Identify which cell holds the provided text, then report its [x, y] central coordinate. 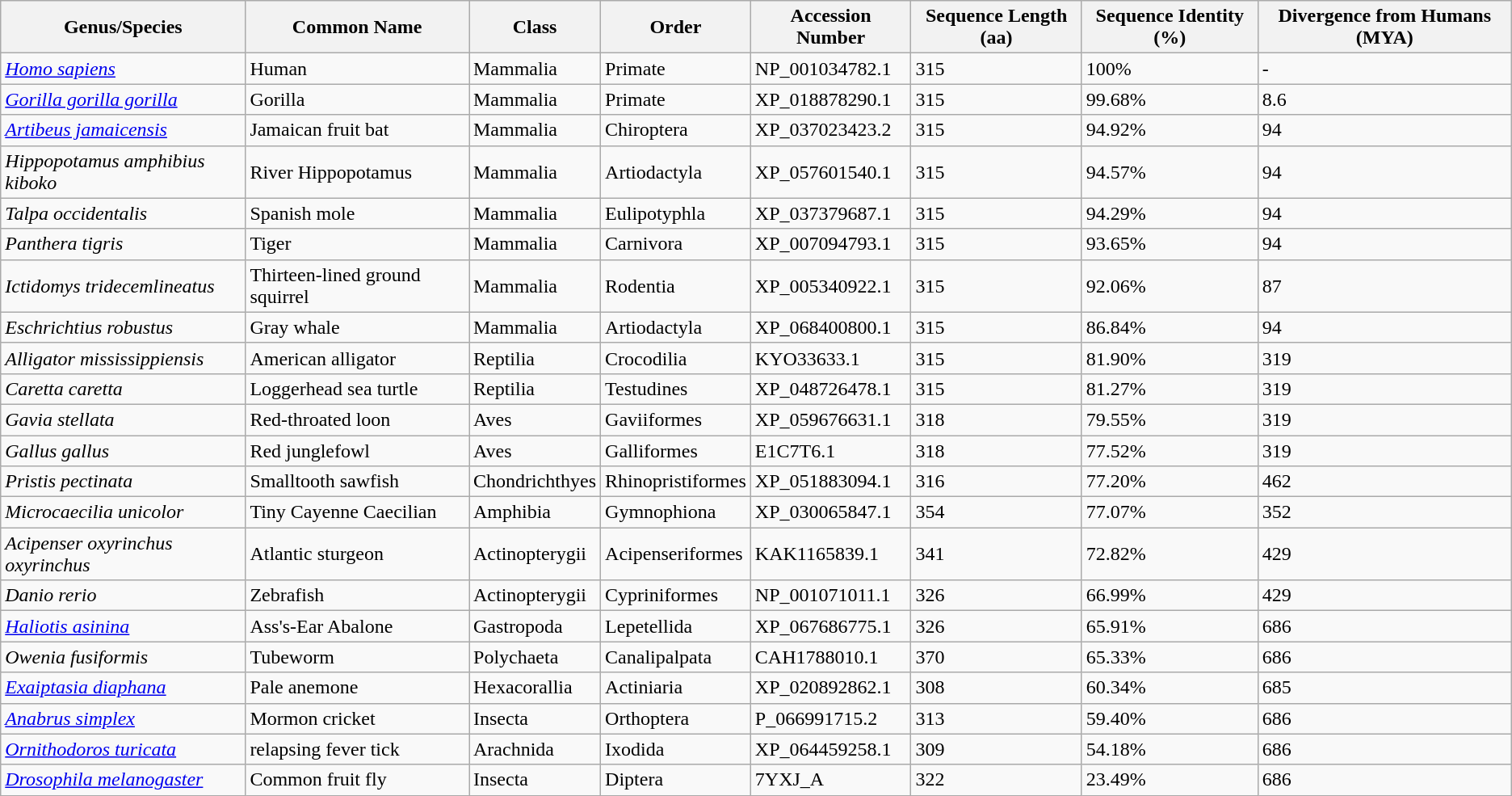
308 [997, 688]
Homo sapiens [123, 69]
322 [997, 780]
Sequence Length (aa) [997, 27]
XP_007094793.1 [830, 244]
Danio rerio [123, 596]
Jamaican fruit bat [357, 130]
XP_059676631.1 [830, 419]
Panthera tigris [123, 244]
92.06% [1170, 286]
Acipenser oxyrinchus oxyrinchus [123, 554]
86.84% [1170, 327]
Zebrafish [357, 596]
XP_067686775.1 [830, 626]
72.82% [1170, 554]
316 [997, 482]
23.49% [1170, 780]
Gallus gallus [123, 450]
Hippopotamus amphibius kiboko [123, 171]
Canalipalpata [676, 657]
Gray whale [357, 327]
60.34% [1170, 688]
Rhinopristiformes [676, 482]
Testudines [676, 389]
Red-throated loon [357, 419]
Gorilla [357, 99]
Atlantic sturgeon [357, 554]
Tiger [357, 244]
Amphibia [535, 512]
Thirteen-lined ground squirrel [357, 286]
370 [997, 657]
Acipenseriformes [676, 554]
87 [1384, 286]
NP_001034782.1 [830, 69]
relapsing fever tick [357, 749]
XP_030065847.1 [830, 512]
Gorilla gorilla gorilla [123, 99]
Pristis pectinata [123, 482]
Pale anemone [357, 688]
Loggerhead sea turtle [357, 389]
Tubeworm [357, 657]
Artibeus jamaicensis [123, 130]
Cypriniformes [676, 596]
65.91% [1170, 626]
Chondrichthyes [535, 482]
KAK1165839.1 [830, 554]
77.20% [1170, 482]
XP_068400800.1 [830, 327]
Arachnida [535, 749]
XP_020892862.1 [830, 688]
79.55% [1170, 419]
XP_005340922.1 [830, 286]
Class [535, 27]
354 [997, 512]
77.07% [1170, 512]
Rodentia [676, 286]
77.52% [1170, 450]
Drosophila melanogaster [123, 780]
81.27% [1170, 389]
Galliformes [676, 450]
- [1384, 69]
Genus/Species [123, 27]
Diptera [676, 780]
352 [1384, 512]
Gavia stellata [123, 419]
65.33% [1170, 657]
Gymnophiona [676, 512]
Owenia fusiformis [123, 657]
99.68% [1170, 99]
Anabrus simplex [123, 718]
Actiniaria [676, 688]
Ass's-Ear Abalone [357, 626]
Caretta caretta [123, 389]
7YXJ_A [830, 780]
XP_037379687.1 [830, 213]
XP_048726478.1 [830, 389]
Polychaeta [535, 657]
American alligator [357, 358]
Mormon cricket [357, 718]
Human [357, 69]
NP_001071011.1 [830, 596]
P_066991715.2 [830, 718]
XP_051883094.1 [830, 482]
93.65% [1170, 244]
Hexacorallia [535, 688]
KYO33633.1 [830, 358]
Eschrichtius robustus [123, 327]
Smalltooth sawfish [357, 482]
Eulipotyphla [676, 213]
100% [1170, 69]
Red junglefowl [357, 450]
XP_057601540.1 [830, 171]
66.99% [1170, 596]
CAH1788010.1 [830, 657]
Ornithodoros turicata [123, 749]
Tiny Cayenne Caecilian [357, 512]
Talpa occidentalis [123, 213]
309 [997, 749]
54.18% [1170, 749]
Common fruit fly [357, 780]
XP_018878290.1 [830, 99]
Carnivora [676, 244]
Gaviiformes [676, 419]
59.40% [1170, 718]
Ictidomys tridecemlineatus [123, 286]
Order [676, 27]
Haliotis asinina [123, 626]
Crocodilia [676, 358]
Common Name [357, 27]
E1C7T6.1 [830, 450]
94.92% [1170, 130]
Lepetellida [676, 626]
Microcaecilia unicolor [123, 512]
Chiroptera [676, 130]
462 [1384, 482]
685 [1384, 688]
Divergence from Humans (MYA) [1384, 27]
Sequence Identity (%) [1170, 27]
Spanish mole [357, 213]
Alligator mississippiensis [123, 358]
341 [997, 554]
94.29% [1170, 213]
XP_064459258.1 [830, 749]
81.90% [1170, 358]
XP_037023423.2 [830, 130]
Gastropoda [535, 626]
94.57% [1170, 171]
River Hippopotamus [357, 171]
8.6 [1384, 99]
Exaiptasia diaphana [123, 688]
Orthoptera [676, 718]
Ixodida [676, 749]
Accession Number [830, 27]
313 [997, 718]
